Identify which cell holds the provided text, then report its [X, Y] central coordinate. 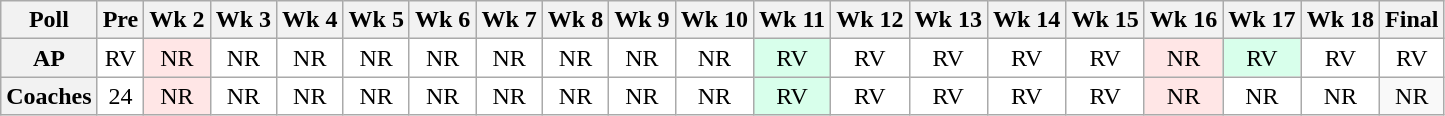
Wk 7 [509, 20]
Wk 4 [310, 20]
Wk 13 [948, 20]
Wk 11 [792, 20]
Wk 15 [1105, 20]
Wk 10 [714, 20]
Poll [49, 20]
AP [49, 58]
Wk 8 [575, 20]
Coaches [49, 96]
Wk 17 [1262, 20]
Wk 12 [870, 20]
Wk 9 [642, 20]
Wk 6 [442, 20]
Wk 16 [1183, 20]
Final [1412, 20]
Wk 5 [376, 20]
Pre [120, 20]
Wk 3 [243, 20]
24 [120, 96]
Wk 2 [177, 20]
Wk 14 [1026, 20]
Wk 18 [1340, 20]
